For the text-containing cell, return its midpoint in [X, Y] coordinate format. 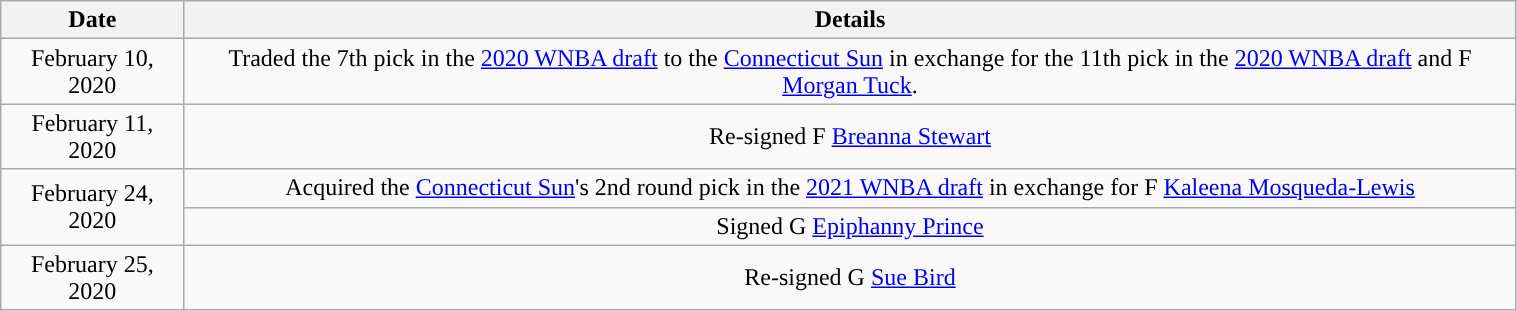
Details [850, 20]
Re-signed F Breanna Stewart [850, 136]
Acquired the Connecticut Sun's 2nd round pick in the 2021 WNBA draft in exchange for F Kaleena Mosqueda-Lewis [850, 188]
Traded the 7th pick in the 2020 WNBA draft to the Connecticut Sun in exchange for the 11th pick in the 2020 WNBA draft and F Morgan Tuck. [850, 72]
February 25, 2020 [92, 278]
Date [92, 20]
Re-signed G Sue Bird [850, 278]
February 11, 2020 [92, 136]
Signed G Epiphanny Prince [850, 226]
February 10, 2020 [92, 72]
February 24, 2020 [92, 207]
